Return the [x, y] coordinate for the center point of the cell that contains the specified text.  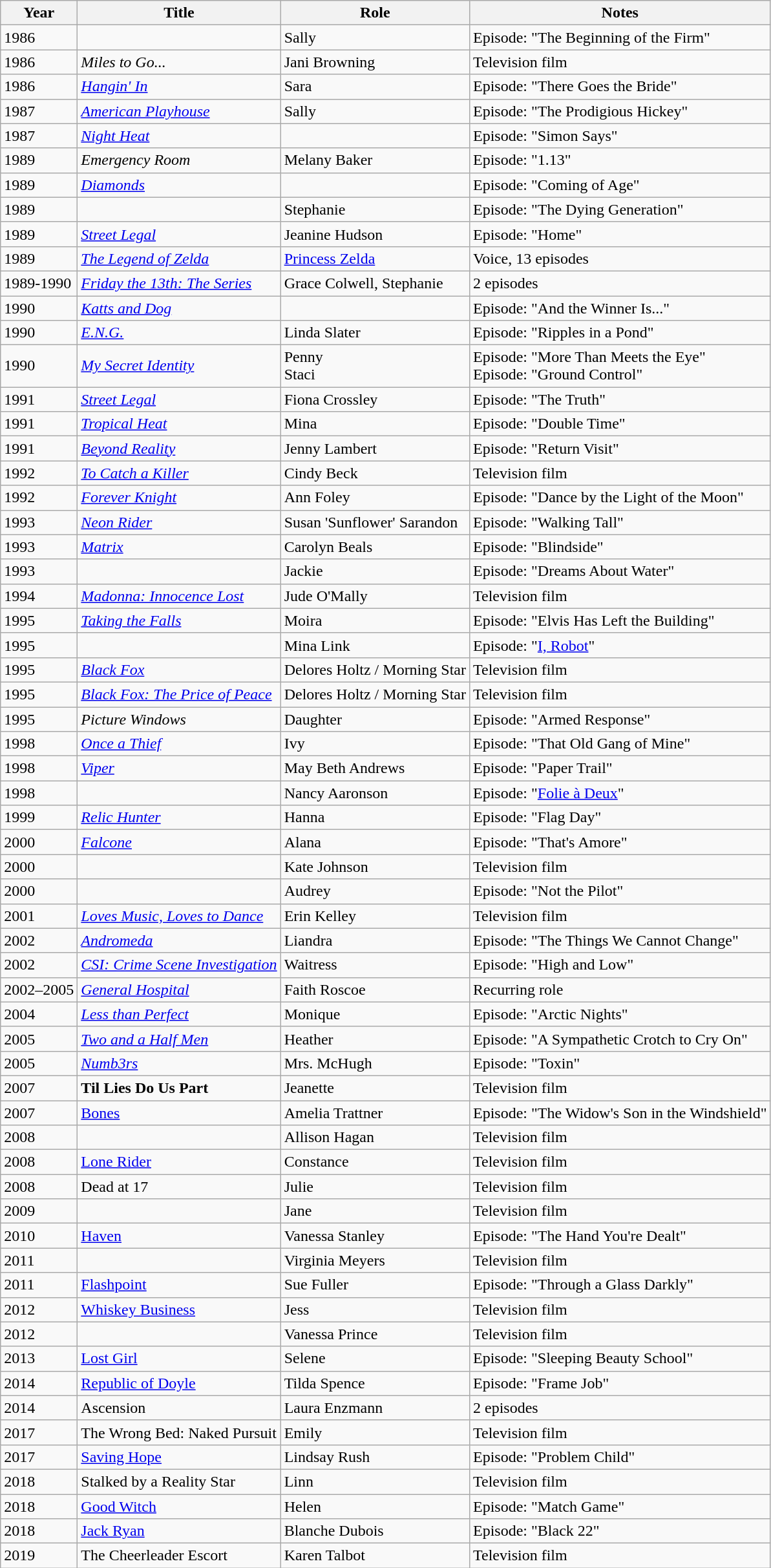
Episode: "Match Game" [619, 1507]
Melany Baker [375, 160]
Madonna: Innocence Lost [179, 596]
Til Lies Do Us Part [179, 1088]
Laura Enzmann [375, 1408]
Once a Thief [179, 744]
Recurring role [619, 990]
Jani Browning [375, 62]
Episode: "The Prodigious Hickey" [619, 111]
Episode: "Dreams About Water" [619, 571]
Beyond Reality [179, 449]
To Catch a Killer [179, 473]
Episode: "Flag Day" [619, 818]
Ascension [179, 1408]
Allison Hagan [375, 1138]
1989-1990 [39, 283]
Episode: "Coming of Age" [619, 185]
PennyStaci [375, 366]
My Secret Identity [179, 366]
Episode: "More Than Meets the Eye"Episode: "Ground Control" [619, 366]
Fiona Crossley [375, 399]
Kate Johnson [375, 867]
Andromeda [179, 940]
Episode: "Problem Child" [619, 1457]
Heather [375, 1039]
Episode: "There Goes the Bride" [619, 87]
Numb3rs [179, 1063]
Emily [375, 1432]
Katts and Dog [179, 308]
Stephanie [375, 209]
Two and a Half Men [179, 1039]
Hangin' In [179, 87]
Jeanine Hudson [375, 234]
Episode: "And the Winner Is..." [619, 308]
Ann Foley [375, 498]
Karen Talbot [375, 1556]
Episode: "Folie à Deux" [619, 793]
Hanna [375, 818]
Faith Roscoe [375, 990]
Waitress [375, 965]
Episode: "The Things We Cannot Change" [619, 940]
Blanche Dubois [375, 1531]
Episode: "I, Robot" [619, 645]
Audrey [375, 891]
Notes [619, 13]
Friday the 13th: The Series [179, 283]
General Hospital [179, 990]
The Legend of Zelda [179, 259]
Mrs. McHugh [375, 1063]
Julie [375, 1187]
Jack Ryan [179, 1531]
The Cheerleader Escort [179, 1556]
Year [39, 13]
Episode: "Return Visit" [619, 449]
Miles to Go... [179, 62]
Stalked by a Reality Star [179, 1481]
Episode: "The Truth" [619, 399]
Haven [179, 1236]
Episode: "Sleeping Beauty School" [619, 1359]
Jane [375, 1211]
Episode: "Dance by the Light of the Moon" [619, 498]
Good Witch [179, 1507]
Title [179, 13]
Flashpoint [179, 1285]
Constance [375, 1162]
Erin Kelley [375, 916]
Nancy Aaronson [375, 793]
2010 [39, 1236]
Episode: "The Beginning of the Firm" [619, 37]
Episode: "The Widow's Son in the Windshield" [619, 1112]
Tropical Heat [179, 424]
Susan 'Sunflower' Sarandon [375, 522]
Episode: "Frame Job" [619, 1383]
Picture Windows [179, 719]
Sue Fuller [375, 1285]
Mina [375, 424]
Jeanette [375, 1088]
Less than Perfect [179, 1014]
Episode: "1.13" [619, 160]
E.N.G. [179, 333]
2019 [39, 1556]
Amelia Trattner [375, 1112]
Saving Hope [179, 1457]
Jackie [375, 571]
Falcone [179, 842]
Mina Link [375, 645]
Jenny Lambert [375, 449]
Episode: "The Hand You're Dealt" [619, 1236]
Moira [375, 620]
Episode: "Not the Pilot" [619, 891]
Cindy Beck [375, 473]
Black Fox: The Price of Peace [179, 694]
Episode: "Double Time" [619, 424]
Episode: "Paper Trail" [619, 768]
2002–2005 [39, 990]
The Wrong Bed: Naked Pursuit [179, 1432]
Daughter [375, 719]
Episode: "Arctic Nights" [619, 1014]
Viper [179, 768]
Emergency Room [179, 160]
Selene [375, 1359]
2009 [39, 1211]
Whiskey Business [179, 1309]
Relic Hunter [179, 818]
Monique [375, 1014]
Dead at 17 [179, 1187]
Virginia Meyers [375, 1260]
Lindsay Rush [375, 1457]
Role [375, 13]
Diamonds [179, 185]
Tilda Spence [375, 1383]
Forever Knight [179, 498]
American Playhouse [179, 111]
Lost Girl [179, 1359]
Vanessa Stanley [375, 1236]
Episode: "The Dying Generation" [619, 209]
Vanessa Prince [375, 1334]
CSI: Crime Scene Investigation [179, 965]
Carolyn Beals [375, 547]
May Beth Andrews [375, 768]
Sara [375, 87]
Episode: "That's Amore" [619, 842]
Alana [375, 842]
2004 [39, 1014]
Loves Music, Loves to Dance [179, 916]
Episode: "High and Low" [619, 965]
Jude O'Mally [375, 596]
Episode: "Through a Glass Darkly" [619, 1285]
Episode: "Simon Says" [619, 136]
Jess [375, 1309]
Bones [179, 1112]
Republic of Doyle [179, 1383]
Night Heat [179, 136]
Black Fox [179, 670]
Episode: "Black 22" [619, 1531]
Episode: "Walking Tall" [619, 522]
Episode: "A Sympathetic Crotch to Cry On" [619, 1039]
Episode: "Ripples in a Pond" [619, 333]
Episode: "Home" [619, 234]
Episode: "Toxin" [619, 1063]
2001 [39, 916]
Episode: "Elvis Has Left the Building" [619, 620]
Matrix [179, 547]
Helen [375, 1507]
Taking the Falls [179, 620]
Linda Slater [375, 333]
Voice, 13 episodes [619, 259]
Episode: "Blindside" [619, 547]
Episode: "Armed Response" [619, 719]
Liandra [375, 940]
Ivy [375, 744]
Episode: "That Old Gang of Mine" [619, 744]
Lone Rider [179, 1162]
2013 [39, 1359]
Grace Colwell, Stephanie [375, 283]
Princess Zelda [375, 259]
Neon Rider [179, 522]
1994 [39, 596]
Linn [375, 1481]
1999 [39, 818]
